Provide the [x, y] coordinate of the cell's center where the given text is located.  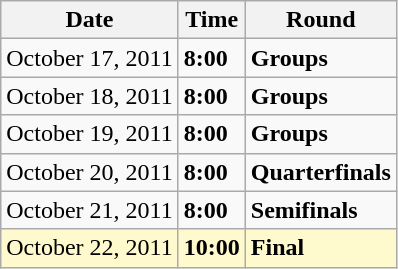
Quarterfinals [320, 172]
Round [320, 20]
Time [212, 20]
10:00 [212, 248]
October 18, 2011 [90, 96]
Semifinals [320, 210]
Date [90, 20]
October 19, 2011 [90, 134]
October 22, 2011 [90, 248]
Final [320, 248]
October 21, 2011 [90, 210]
October 17, 2011 [90, 58]
October 20, 2011 [90, 172]
